For the text-containing cell, return its midpoint in (x, y) coordinate format. 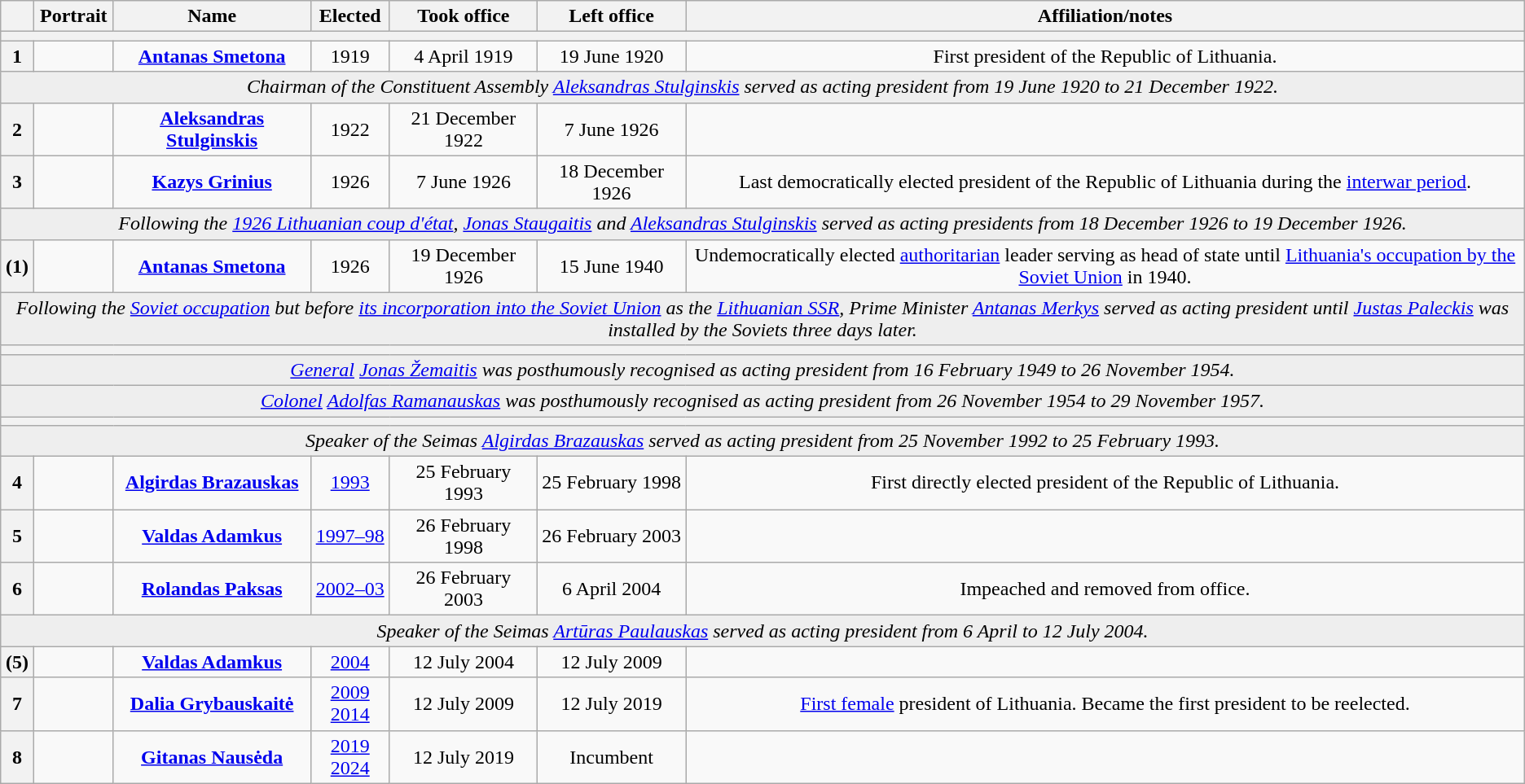
Undemocratically elected authoritarian leader serving as head of state until Lithuania's occupation by the Soviet Union in 1940. (1105, 265)
3 (18, 182)
Algirdas Brazauskas (212, 484)
Portrait (73, 16)
Impeached and removed from office. (1105, 589)
25 February 1993 (463, 484)
(1) (18, 265)
18 December 1926 (612, 182)
First president of the Republic of Lithuania. (1105, 56)
Chairman of the Constituent Assembly Aleksandras Stulginskis served as acting president from 19 June 1920 to 21 December 1922. (762, 87)
1993 (350, 484)
4 April 1919 (463, 56)
4 (18, 484)
21 December 1922 (463, 129)
2 (18, 129)
Took office (463, 16)
Speaker of the Seimas Artūras Paulauskas served as acting president from 6 April to 12 July 2004. (762, 631)
Left office (612, 16)
20192024 (350, 757)
(5) (18, 662)
8 (18, 757)
Speaker of the Seimas Algirdas Brazauskas served as acting president from 25 November 1992 to 25 February 1993. (762, 441)
19 December 1926 (463, 265)
5 (18, 536)
Incumbent (612, 757)
First female president of Lithuania. Became the first president to be reelected. (1105, 703)
1922 (350, 129)
Aleksandras Stulginskis (212, 129)
6 April 2004 (612, 589)
20092014 (350, 703)
2002–03 (350, 589)
26 February 1998 (463, 536)
6 (18, 589)
1919 (350, 56)
Rolandas Paksas (212, 589)
19 June 1920 (612, 56)
Dalia Grybauskaitė (212, 703)
Name (212, 16)
7 (18, 703)
Elected (350, 16)
1997–98 (350, 536)
Gitanas Nausėda (212, 757)
2004 (350, 662)
15 June 1940 (612, 265)
Kazys Grinius (212, 182)
25 February 1998 (612, 484)
1 (18, 56)
Affiliation/notes (1105, 16)
Colonel Adolfas Ramanauskas was posthumously recognised as acting president from 26 November 1954 to 29 November 1957. (762, 401)
First directly elected president of the Republic of Lithuania. (1105, 484)
Last democratically elected president of the Republic of Lithuania during the interwar period. (1105, 182)
12 July 2004 (463, 662)
General Jonas Žemaitis was posthumously recognised as acting president from 16 February 1949 to 26 November 1954. (762, 370)
